Search for the cell housing the specified text and yield its [x, y] center coordinate. 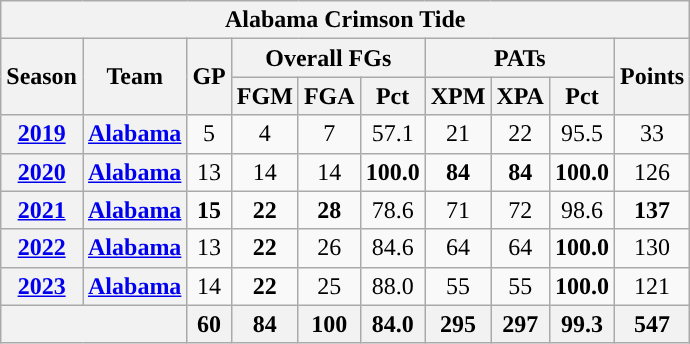
Season [42, 77]
99.3 [582, 324]
5 [209, 134]
4 [264, 134]
Alabama Crimson Tide [346, 20]
84.0 [392, 324]
PATs [520, 58]
FGM [264, 96]
72 [520, 210]
2022 [42, 248]
2020 [42, 172]
297 [520, 324]
28 [329, 210]
121 [652, 286]
88.0 [392, 286]
XPM [458, 96]
2023 [42, 286]
21 [458, 134]
XPA [520, 96]
FGA [329, 96]
137 [652, 210]
295 [458, 324]
7 [329, 134]
33 [652, 134]
60 [209, 324]
26 [329, 248]
2021 [42, 210]
25 [329, 286]
71 [458, 210]
126 [652, 172]
Points [652, 77]
2019 [42, 134]
547 [652, 324]
Team [134, 77]
15 [209, 210]
130 [652, 248]
95.5 [582, 134]
GP [209, 77]
98.6 [582, 210]
78.6 [392, 210]
57.1 [392, 134]
84.6 [392, 248]
100 [329, 324]
Overall FGs [328, 58]
